Search for the cell housing the specified text and yield its (X, Y) center coordinate. 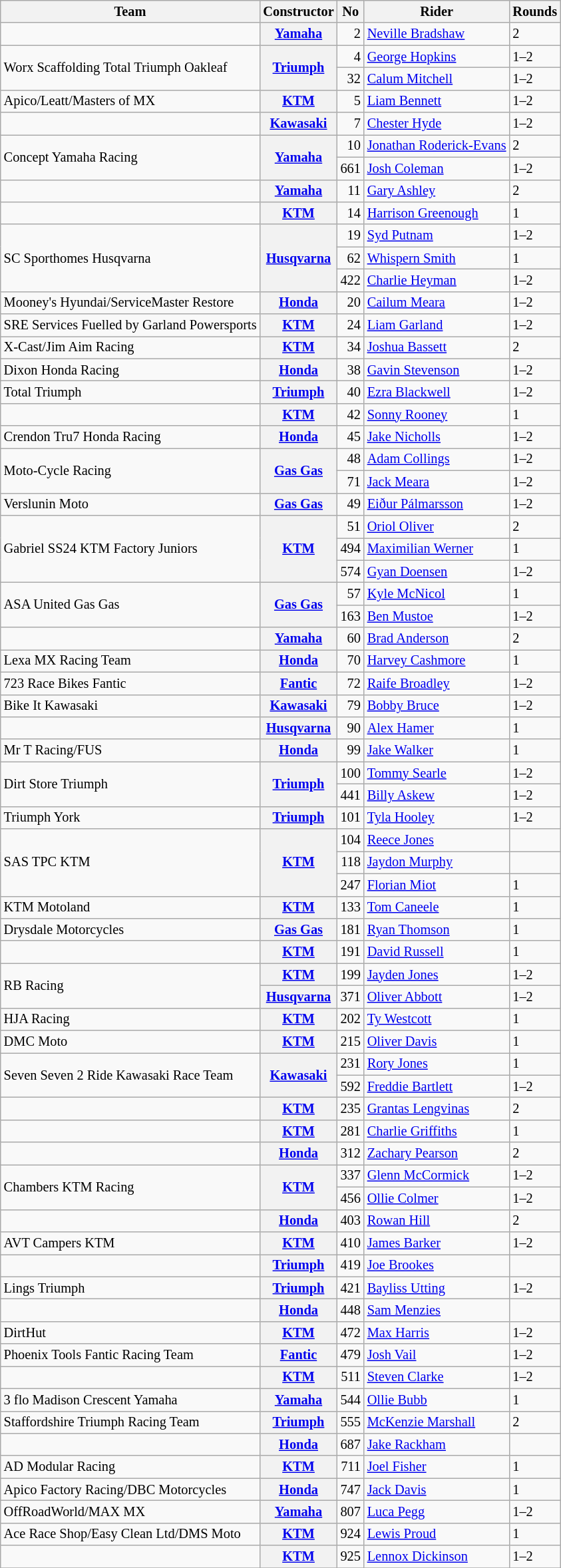
472 (351, 1333)
Concept Yamaha Racing (130, 157)
Lings Triumph (130, 1288)
Ollie Colmer (437, 1198)
592 (351, 1086)
Bike It Kawasaki (130, 706)
Phoenix Tools Fantic Racing Team (130, 1355)
Neville Bradshaw (437, 34)
419 (351, 1265)
Ty Westcott (437, 1019)
Jonathan Roderick-Evans (437, 146)
Charlie Heyman (437, 280)
Freddie Bartlett (437, 1086)
574 (351, 571)
Reece Jones (437, 840)
34 (351, 347)
14 (351, 213)
Oriol Oliver (437, 526)
Syd Putnam (437, 235)
Glenn McCormick (437, 1176)
202 (351, 1019)
747 (351, 1490)
Maximilian Werner (437, 549)
807 (351, 1511)
Crendon Tru7 Honda Racing (130, 437)
Lewis Proud (437, 1534)
687 (351, 1444)
925 (351, 1557)
456 (351, 1198)
Team (130, 11)
Moto-Cycle Racing (130, 470)
Oliver Abbott (437, 997)
11 (351, 191)
231 (351, 1064)
Gary Ashley (437, 191)
Steven Clarke (437, 1377)
181 (351, 929)
133 (351, 907)
40 (351, 392)
90 (351, 728)
Dirt Store Triumph (130, 784)
Sam Menzies (437, 1310)
101 (351, 818)
Calum Mitchell (437, 78)
Charlie Griffiths (437, 1131)
Bobby Bruce (437, 706)
3 flo Madison Crescent Yamaha (130, 1400)
Worx Scaffolding Total Triumph Oakleaf (130, 68)
20 (351, 303)
X-Cast/Jim Aim Racing (130, 347)
Jake Rackham (437, 1444)
Ben Mustoe (437, 616)
Alex Hamer (437, 728)
24 (351, 325)
DMC Moto (130, 1042)
479 (351, 1355)
RB Racing (130, 986)
Ryan Thomson (437, 929)
7 (351, 124)
Florian Miot (437, 885)
Rowan Hill (437, 1221)
Bayliss Utting (437, 1288)
281 (351, 1131)
Dixon Honda Racing (130, 370)
ASA United Gas Gas (130, 604)
Jayden Jones (437, 975)
422 (351, 280)
924 (351, 1534)
Apico/Leatt/Masters of MX (130, 101)
421 (351, 1288)
4 (351, 57)
DirtHut (130, 1333)
45 (351, 437)
Ollie Bubb (437, 1400)
555 (351, 1422)
99 (351, 750)
79 (351, 706)
Lennox Dickinson (437, 1557)
Gabriel SS24 KTM Factory Juniors (130, 548)
SAS TPC KTM (130, 862)
Luca Pegg (437, 1511)
62 (351, 258)
Adam Collings (437, 459)
Gyan Doensen (437, 571)
711 (351, 1467)
SRE Services Fuelled by Garland Powersports (130, 325)
James Barker (437, 1243)
60 (351, 639)
KTM Motoland (130, 907)
Kyle McNicol (437, 593)
Rory Jones (437, 1064)
Raife Broadley (437, 683)
Joe Brookes (437, 1265)
Liam Garland (437, 325)
312 (351, 1154)
Harrison Greenough (437, 213)
Joshua Bassett (437, 347)
Grantas Lengvinas (437, 1109)
38 (351, 370)
Sonny Rooney (437, 414)
Lexa MX Racing Team (130, 661)
371 (351, 997)
5 (351, 101)
David Russell (437, 952)
SC Sporthomes Husqvarna (130, 258)
403 (351, 1221)
49 (351, 504)
AVT Campers KTM (130, 1243)
Jake Nicholls (437, 437)
Ace Race Shop/Easy Clean Ltd/DMS Moto (130, 1534)
Staffordshire Triumph Racing Team (130, 1422)
19 (351, 235)
Oliver Davis (437, 1042)
10 (351, 146)
70 (351, 661)
661 (351, 168)
Total Triumph (130, 392)
Jake Walker (437, 750)
48 (351, 459)
51 (351, 526)
Liam Bennett (437, 101)
Max Harris (437, 1333)
No (351, 11)
544 (351, 1400)
448 (351, 1310)
Jack Meara (437, 482)
104 (351, 840)
Triumph York (130, 818)
AD Modular Racing (130, 1467)
Rounds (535, 11)
Gavin Stevenson (437, 370)
Constructor (298, 11)
George Hopkins (437, 57)
100 (351, 773)
410 (351, 1243)
337 (351, 1176)
511 (351, 1377)
Josh Vail (437, 1355)
235 (351, 1109)
Tom Caneele (437, 907)
HJA Racing (130, 1019)
OffRoadWorld/MAX MX (130, 1511)
Verslunin Moto (130, 504)
Whispern Smith (437, 258)
Tyla Hooley (437, 818)
118 (351, 862)
Tommy Searle (437, 773)
191 (351, 952)
Zachary Pearson (437, 1154)
57 (351, 593)
441 (351, 795)
Drysdale Motorcycles (130, 929)
Apico Factory Racing/DBC Motorcycles (130, 1490)
McKenzie Marshall (437, 1422)
163 (351, 616)
215 (351, 1042)
Joel Fisher (437, 1467)
Mr T Racing/FUS (130, 750)
Jaydon Murphy (437, 862)
Cailum Meara (437, 303)
32 (351, 78)
Eiður Pálmarsson (437, 504)
Harvey Cashmore (437, 661)
Mooney's Hyundai/ServiceMaster Restore (130, 303)
Chambers KTM Racing (130, 1187)
Billy Askew (437, 795)
247 (351, 885)
42 (351, 414)
Chester Hyde (437, 124)
71 (351, 482)
723 Race Bikes Fantic (130, 683)
494 (351, 549)
Brad Anderson (437, 639)
72 (351, 683)
199 (351, 975)
Seven Seven 2 Ride Kawasaki Race Team (130, 1075)
Ezra Blackwell (437, 392)
Josh Coleman (437, 168)
Jack Davis (437, 1490)
Rider (437, 11)
